Return [X, Y] of the center of cell containing provided text 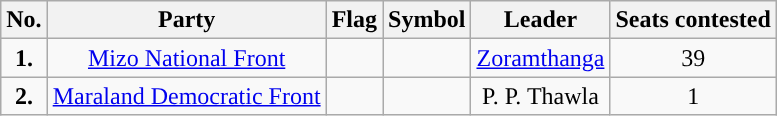
Party [186, 20]
1. [24, 58]
Flag [354, 20]
Symbol [427, 20]
Mizo National Front [186, 58]
Zoramthanga [540, 58]
39 [693, 58]
1 [693, 96]
P. P. Thawla [540, 96]
Maraland Democratic Front [186, 96]
No. [24, 20]
2. [24, 96]
Leader [540, 20]
Seats contested [693, 20]
